Pinpoint the cell where the given text exists, returning its (X, Y) midpoint coordinate. 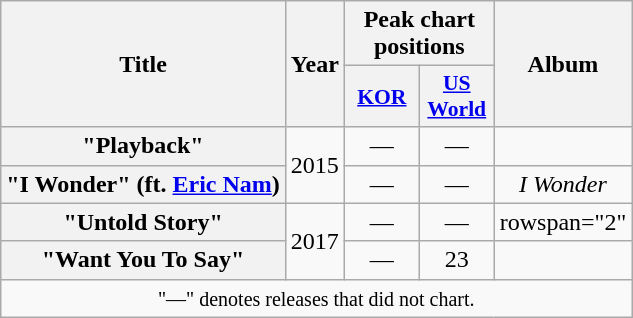
2015 (314, 165)
"Want You To Say" (144, 260)
I Wonder (563, 184)
rowspan="2" (563, 222)
"Playback" (144, 146)
"—" denotes releases that did not chart. (316, 298)
2017 (314, 241)
Title (144, 64)
USWorld (456, 96)
Year (314, 64)
Album (563, 64)
Peak chart positions (419, 34)
"Untold Story" (144, 222)
KOR (382, 96)
23 (456, 260)
"I Wonder" (ft. Eric Nam) (144, 184)
